Detect which cell encompasses the target text, then output its [x, y] center coordinate. 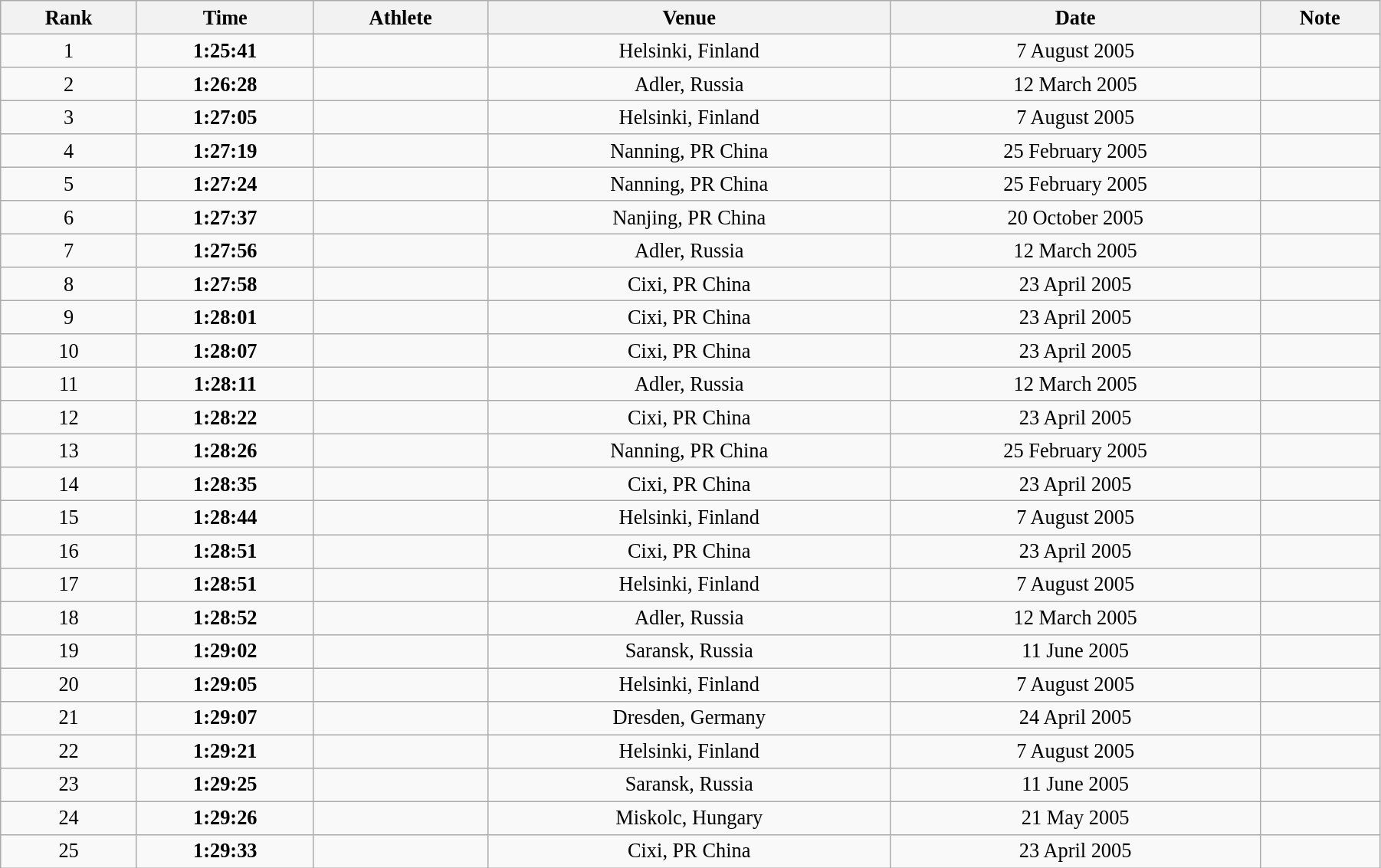
17 [69, 585]
1:28:07 [225, 351]
Date [1075, 17]
1:26:28 [225, 84]
Nanjing, PR China [689, 218]
21 [69, 718]
1 [69, 51]
3 [69, 117]
11 [69, 384]
Dresden, Germany [689, 718]
1:27:05 [225, 117]
8 [69, 284]
1:28:22 [225, 418]
Note [1320, 17]
20 [69, 684]
Venue [689, 17]
1:29:25 [225, 784]
4 [69, 151]
25 [69, 851]
1:27:58 [225, 284]
13 [69, 450]
1:29:02 [225, 651]
Rank [69, 17]
22 [69, 751]
1:29:07 [225, 718]
1:27:56 [225, 251]
Time [225, 17]
1:29:05 [225, 684]
12 [69, 418]
Miskolc, Hungary [689, 817]
1:28:11 [225, 384]
21 May 2005 [1075, 817]
1:28:52 [225, 617]
1:29:26 [225, 817]
9 [69, 317]
10 [69, 351]
2 [69, 84]
1:27:19 [225, 151]
23 [69, 784]
24 April 2005 [1075, 718]
14 [69, 484]
7 [69, 251]
15 [69, 518]
24 [69, 817]
1:27:24 [225, 184]
1:25:41 [225, 51]
1:28:35 [225, 484]
18 [69, 617]
20 October 2005 [1075, 218]
1:29:33 [225, 851]
16 [69, 551]
1:27:37 [225, 218]
1:28:01 [225, 317]
Athlete [400, 17]
1:29:21 [225, 751]
6 [69, 218]
1:28:44 [225, 518]
5 [69, 184]
1:28:26 [225, 450]
19 [69, 651]
